Identify which cell holds the provided text, then report its [X, Y] central coordinate. 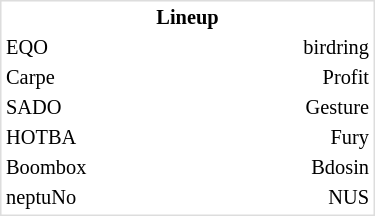
HOTBA [64, 138]
neptuNo [64, 198]
birdring [310, 48]
Fury [310, 138]
Boombox [64, 168]
Carpe [64, 78]
Lineup [188, 18]
SADO [64, 108]
Profit [310, 78]
EQO [64, 48]
NUS [310, 198]
Gesture [310, 108]
Bdosin [310, 168]
